Find where the given text appears and provide that cell's center as (x, y) coordinate. 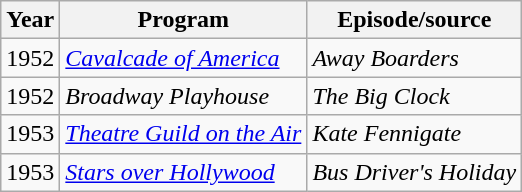
Year (30, 20)
Stars over Hollywood (184, 172)
The Big Clock (414, 96)
Program (184, 20)
Bus Driver's Holiday (414, 172)
Broadway Playhouse (184, 96)
Theatre Guild on the Air (184, 134)
Kate Fennigate (414, 134)
Episode/source (414, 20)
Cavalcade of America (184, 58)
Away Boarders (414, 58)
